Locate the cell with the specified text and output its [X, Y] center coordinate. 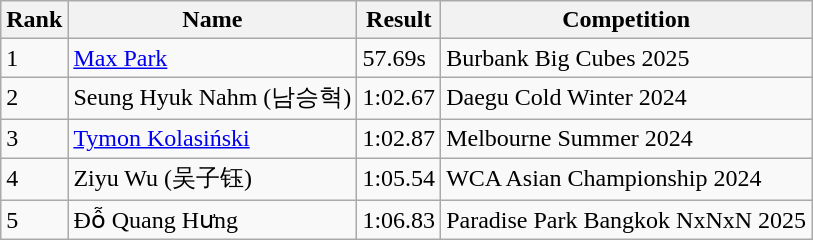
Ziyu Wu (吴子钰) [212, 180]
Melbourne Summer 2024 [626, 138]
Result [399, 20]
Đỗ Quang Hưng [212, 220]
Name [212, 20]
Burbank Big Cubes 2025 [626, 58]
Paradise Park Bangkok NxNxN 2025 [626, 220]
Competition [626, 20]
1:06.83 [399, 220]
Tymon Kolasiński [212, 138]
Daegu Cold Winter 2024 [626, 98]
57.69s [399, 58]
Seung Hyuk Nahm (남승혁) [212, 98]
2 [34, 98]
1 [34, 58]
1:02.87 [399, 138]
WCA Asian Championship 2024 [626, 180]
3 [34, 138]
1:02.67 [399, 98]
4 [34, 180]
1:05.54 [399, 180]
5 [34, 220]
Rank [34, 20]
Max Park [212, 58]
